Locate the cell with the specified text and output its [X, Y] center coordinate. 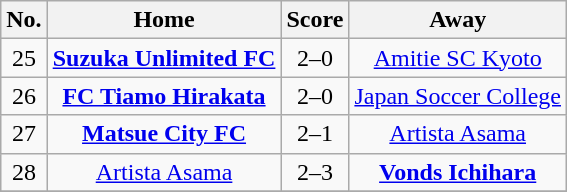
Japan Soccer College [458, 96]
No. [24, 20]
FC Tiamo Hirakata [164, 96]
Matsue City FC [164, 134]
Away [458, 20]
Home [164, 20]
2–1 [315, 134]
Vonds Ichihara [458, 172]
2–3 [315, 172]
Amitie SC Kyoto [458, 58]
28 [24, 172]
Score [315, 20]
Suzuka Unlimited FC [164, 58]
25 [24, 58]
26 [24, 96]
27 [24, 134]
